Search for the cell housing the specified text and yield its [x, y] center coordinate. 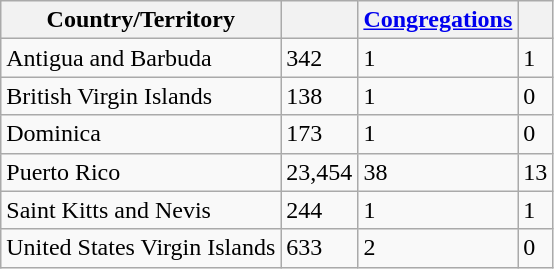
Puerto Rico [141, 172]
244 [320, 210]
2 [438, 248]
138 [320, 96]
Dominica [141, 134]
23,454 [320, 172]
Antigua and Barbuda [141, 58]
Saint Kitts and Nevis [141, 210]
United States Virgin Islands [141, 248]
13 [536, 172]
British Virgin Islands [141, 96]
38 [438, 172]
Congregations [438, 20]
Country/Territory [141, 20]
173 [320, 134]
633 [320, 248]
342 [320, 58]
